Determine the [x, y] coordinate at the center of the cell enclosing the given text.  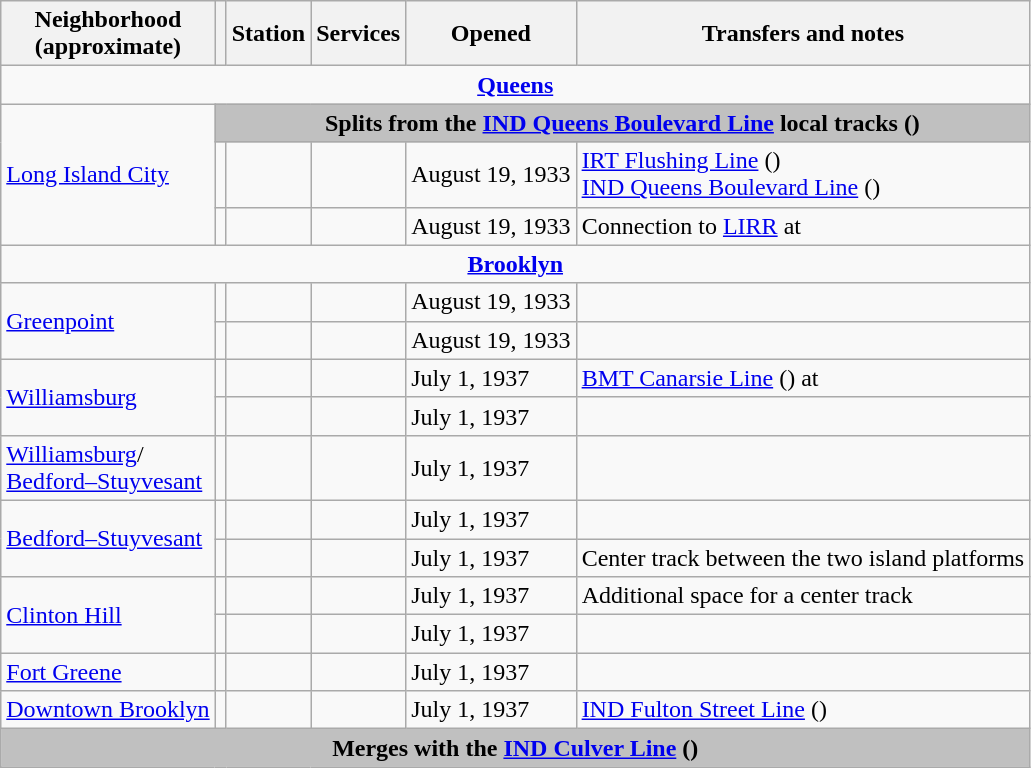
Connection to LIRR at [803, 226]
Greenpoint [108, 321]
Transfers and notes [803, 34]
Downtown Brooklyn [108, 710]
Clinton Hill [108, 615]
Queens [516, 85]
Long Island City [108, 174]
BMT Canarsie Line () at [803, 378]
IRT Flushing Line ()IND Queens Boulevard Line () [803, 174]
Additional space for a center track [803, 596]
Williamsburg [108, 397]
Fort Greene [108, 672]
Station [268, 34]
Splits from the IND Queens Boulevard Line local tracks () [622, 123]
Services [358, 34]
Bedford–Stuyvesant [108, 538]
Brooklyn [516, 264]
Williamsburg/Bedford–Stuyvesant [108, 468]
Neighborhood(approximate) [108, 34]
Center track between the two island platforms [803, 557]
Merges with the IND Culver Line () [516, 748]
IND Fulton Street Line () [803, 710]
Opened [491, 34]
